Search for the cell housing the specified text and yield its [x, y] center coordinate. 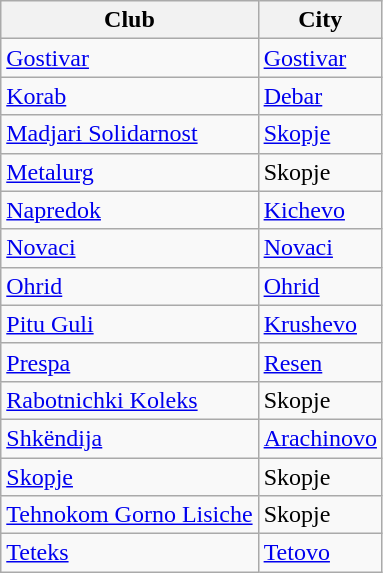
Rabotnichki Koleks [130, 400]
Madjari Solidarnost [130, 134]
Krushevo [320, 324]
Resen [320, 362]
Debar [320, 96]
Teteks [130, 553]
Tehnokom Gorno Lisiche [130, 515]
Shkëndija [130, 438]
Napredok [130, 210]
Prespa [130, 362]
Tetovo [320, 553]
Pitu Guli [130, 324]
Kichevo [320, 210]
City [320, 20]
Korab [130, 96]
Metalurg [130, 172]
Club [130, 20]
Arachinovo [320, 438]
